Search for the cell housing the specified text and yield its [X, Y] center coordinate. 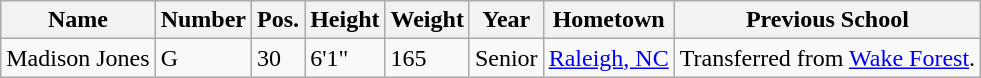
Senior [506, 58]
Height [345, 20]
165 [427, 58]
Name [78, 20]
Weight [427, 20]
Transferred from Wake Forest. [827, 58]
Number [203, 20]
G [203, 58]
Year [506, 20]
Hometown [608, 20]
Raleigh, NC [608, 58]
30 [278, 58]
6'1" [345, 58]
Pos. [278, 20]
Previous School [827, 20]
Madison Jones [78, 58]
